Identify which cell holds the provided text, then report its (X, Y) central coordinate. 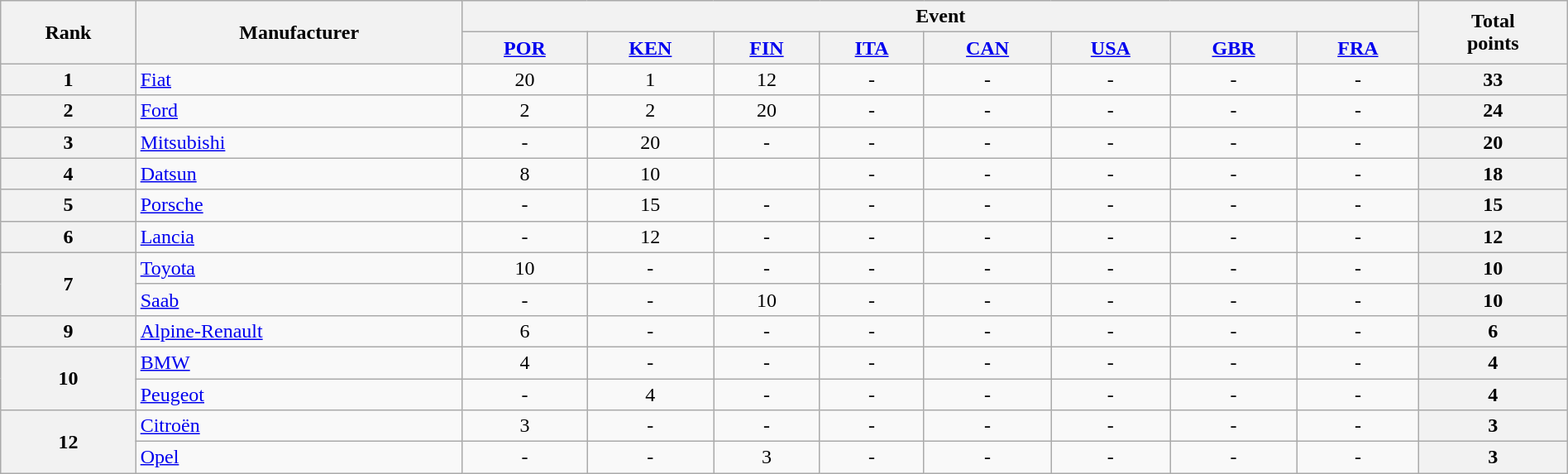
Manufacturer (299, 32)
Rank (68, 32)
GBR (1234, 48)
CAN (987, 48)
9 (68, 331)
18 (1493, 174)
24 (1493, 111)
FIN (767, 48)
Ford (299, 111)
8 (524, 174)
7 (68, 284)
POR (524, 48)
Lancia (299, 237)
Fiat (299, 79)
Datsun (299, 174)
5 (68, 205)
33 (1493, 79)
Event (940, 17)
USA (1111, 48)
Opel (299, 457)
FRA (1358, 48)
Peugeot (299, 395)
KEN (651, 48)
ITA (872, 48)
Porsche (299, 205)
BMW (299, 362)
Citroën (299, 426)
Totalpoints (1493, 32)
Toyota (299, 268)
Mitsubishi (299, 142)
Alpine-Renault (299, 331)
Saab (299, 299)
